Detect which cell encompasses the target text, then output its (x, y) center coordinate. 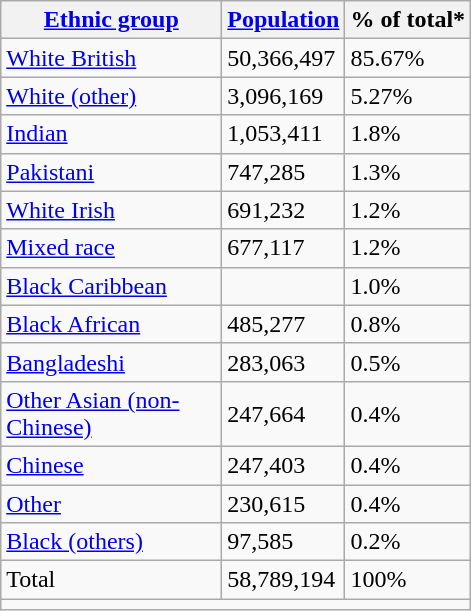
677,117 (284, 248)
Other (112, 503)
Bangladeshi (112, 362)
Black African (112, 324)
Mixed race (112, 248)
1.3% (408, 172)
Black (others) (112, 542)
1,053,411 (284, 134)
485,277 (284, 324)
58,789,194 (284, 580)
691,232 (284, 210)
White Irish (112, 210)
247,403 (284, 465)
% of total* (408, 20)
0.5% (408, 362)
1.8% (408, 134)
White British (112, 58)
247,664 (284, 414)
0.2% (408, 542)
Chinese (112, 465)
747,285 (284, 172)
Pakistani (112, 172)
5.27% (408, 96)
283,063 (284, 362)
Population (284, 20)
White (other) (112, 96)
50,366,497 (284, 58)
100% (408, 580)
97,585 (284, 542)
1.0% (408, 286)
0.8% (408, 324)
Black Caribbean (112, 286)
230,615 (284, 503)
3,096,169 (284, 96)
Total (112, 580)
Other Asian (non-Chinese) (112, 414)
85.67% (408, 58)
Ethnic group (112, 20)
Indian (112, 134)
